Identify which cell holds the provided text, then report its (X, Y) central coordinate. 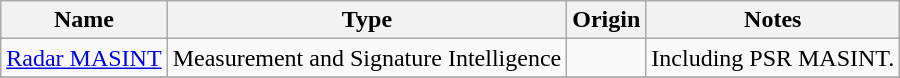
Origin (606, 20)
Including PSR MASINT. (773, 58)
Name (84, 20)
Measurement and Signature Intelligence (367, 58)
Notes (773, 20)
Type (367, 20)
Radar MASINT (84, 58)
